Provide the (X, Y) coordinate of the cell's center where the given text is located.  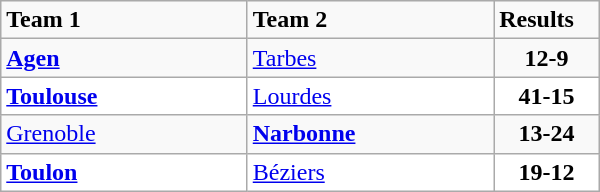
Narbonne (370, 134)
Grenoble (124, 134)
Tarbes (370, 58)
Toulouse (124, 96)
13-24 (547, 134)
Team 1 (124, 20)
Lourdes (370, 96)
Team 2 (370, 20)
Results (547, 20)
19-12 (547, 172)
Béziers (370, 172)
Agen (124, 58)
Toulon (124, 172)
41-15 (547, 96)
12-9 (547, 58)
